Detect which cell encompasses the target text, then output its (X, Y) center coordinate. 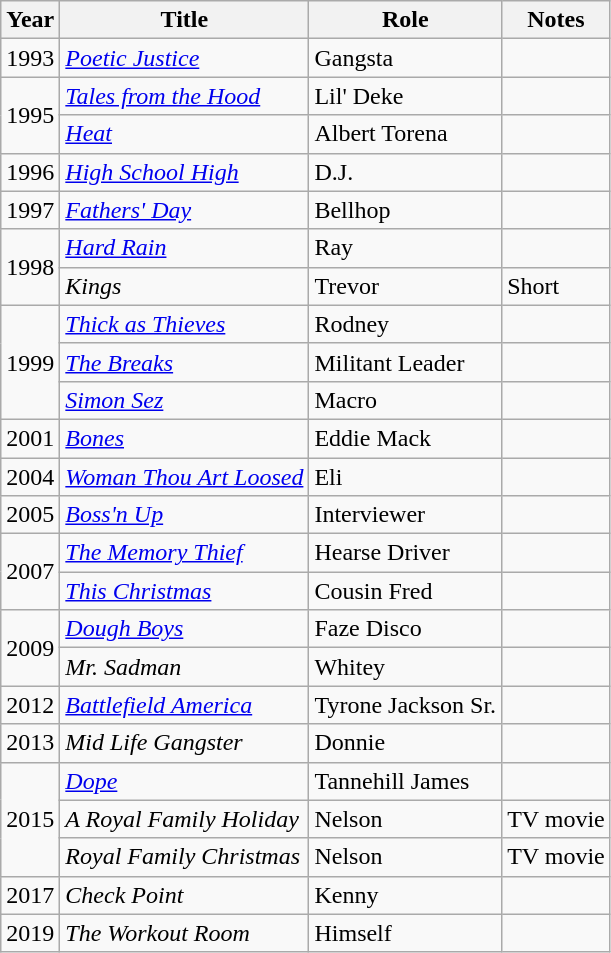
High School High (184, 172)
Tales from the Hood (184, 96)
Gangsta (406, 58)
1995 (30, 115)
Himself (406, 933)
D.J. (406, 172)
Notes (556, 20)
Macro (406, 400)
Eddie Mack (406, 438)
Tannehill James (406, 781)
1993 (30, 58)
Kings (184, 286)
The Workout Room (184, 933)
2017 (30, 895)
Whitey (406, 667)
1998 (30, 267)
Mid Life Gangster (184, 743)
Tyrone Jackson Sr. (406, 705)
Year (30, 20)
Kenny (406, 895)
2015 (30, 819)
Hard Rain (184, 248)
Dope (184, 781)
Poetic Justice (184, 58)
Battlefield America (184, 705)
Albert Torena (406, 134)
Hearse Driver (406, 553)
Cousin Fred (406, 591)
2007 (30, 572)
2004 (30, 477)
Ray (406, 248)
Lil' Deke (406, 96)
Check Point (184, 895)
1996 (30, 172)
Mr. Sadman (184, 667)
Bones (184, 438)
Simon Sez (184, 400)
1997 (30, 210)
The Memory Thief (184, 553)
2012 (30, 705)
Rodney (406, 324)
Heat (184, 134)
Faze Disco (406, 629)
Trevor (406, 286)
Fathers' Day (184, 210)
Short (556, 286)
Interviewer (406, 515)
Title (184, 20)
Bellhop (406, 210)
This Christmas (184, 591)
2009 (30, 648)
Boss'n Up (184, 515)
2005 (30, 515)
2019 (30, 933)
2013 (30, 743)
2001 (30, 438)
Thick as Thieves (184, 324)
Militant Leader (406, 362)
1999 (30, 362)
Role (406, 20)
The Breaks (184, 362)
Royal Family Christmas (184, 857)
Dough Boys (184, 629)
Woman Thou Art Loosed (184, 477)
Donnie (406, 743)
Eli (406, 477)
A Royal Family Holiday (184, 819)
